Find where the given text appears and provide that cell's center as [X, Y] coordinate. 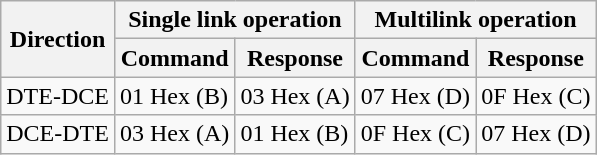
DCE-DTE [58, 134]
DTE-DCE [58, 96]
Direction [58, 39]
Single link operation [234, 20]
Multilink operation [476, 20]
